Search for the cell housing the specified text and yield its [x, y] center coordinate. 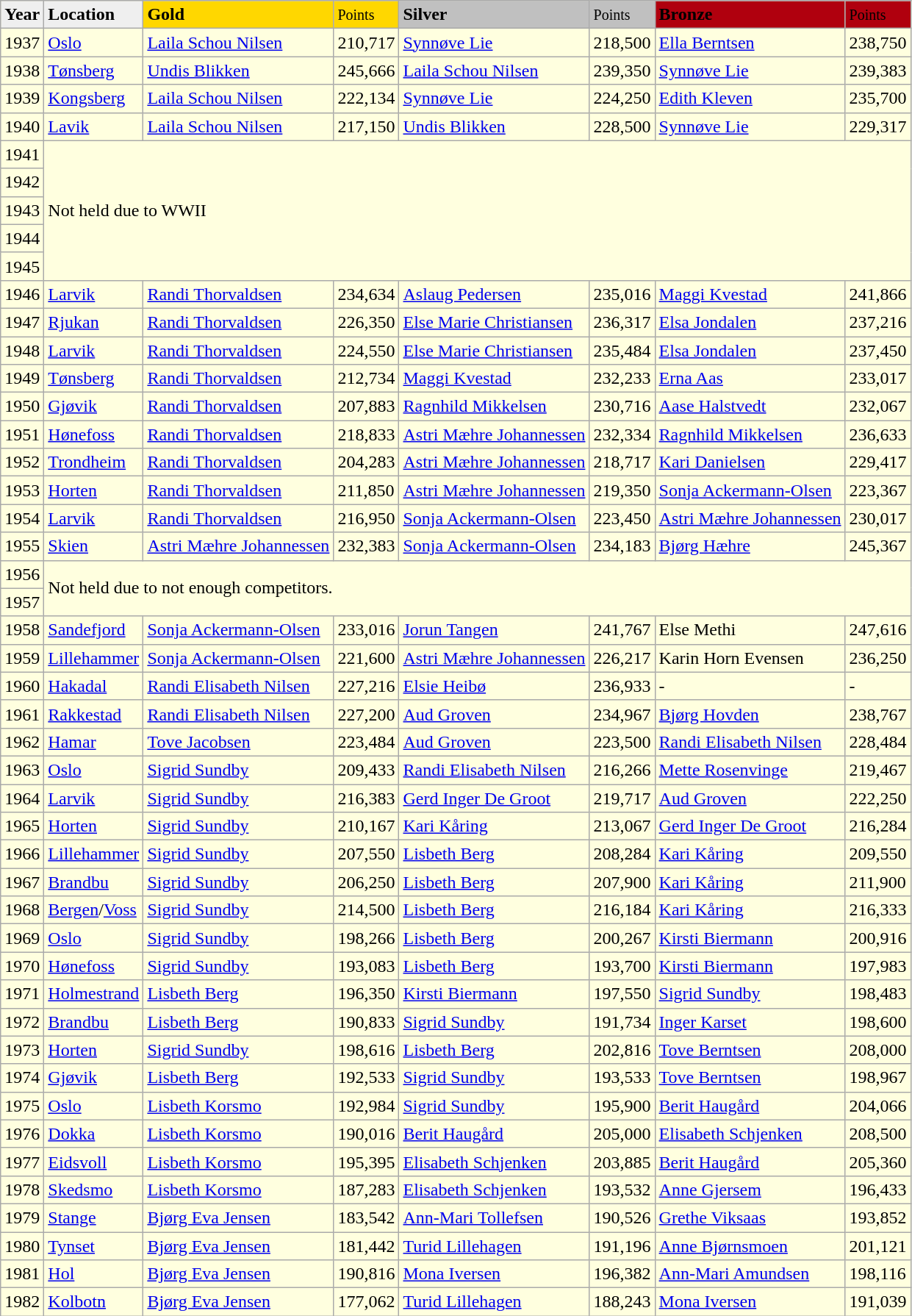
1973 [22, 1050]
232,383 [366, 546]
1950 [22, 407]
241,767 [622, 630]
1961 [22, 714]
1963 [22, 770]
204,283 [366, 462]
1968 [22, 910]
1979 [22, 1217]
211,850 [366, 490]
1946 [22, 294]
238,767 [877, 714]
196,382 [622, 1274]
232,334 [622, 435]
223,500 [622, 742]
241,866 [877, 294]
Grethe Viksaas [750, 1217]
1974 [22, 1078]
206,250 [366, 882]
1962 [22, 742]
216,184 [622, 910]
214,500 [366, 910]
205,360 [877, 1162]
1978 [22, 1190]
237,216 [877, 322]
1942 [22, 182]
236,633 [877, 435]
228,500 [622, 126]
1957 [22, 602]
216,383 [366, 798]
235,700 [877, 99]
193,533 [622, 1078]
Erna Aas [750, 379]
232,233 [622, 379]
1952 [22, 462]
Hamar [94, 742]
232,067 [877, 407]
198,967 [877, 1078]
216,266 [622, 770]
201,121 [877, 1246]
Sandefjord [94, 630]
219,717 [622, 798]
217,150 [366, 126]
187,283 [366, 1190]
190,816 [366, 1274]
237,450 [877, 351]
245,666 [366, 71]
1980 [22, 1246]
Ann-Mari Amundsen [750, 1274]
224,550 [366, 351]
Bergen/Voss [94, 910]
208,500 [877, 1134]
234,183 [622, 546]
209,550 [877, 854]
216,950 [366, 518]
1975 [22, 1106]
Year [22, 15]
Anne Gjersem [750, 1190]
239,383 [877, 71]
190,526 [622, 1217]
Hakadal [94, 686]
198,483 [877, 994]
1947 [22, 322]
228,484 [877, 742]
Aase Halstvedt [750, 407]
196,433 [877, 1190]
193,083 [366, 966]
1972 [22, 1022]
213,067 [622, 826]
233,016 [366, 630]
183,542 [366, 1217]
218,500 [622, 43]
198,616 [366, 1050]
192,533 [366, 1078]
1951 [22, 435]
230,017 [877, 518]
1958 [22, 630]
226,217 [622, 658]
235,484 [622, 351]
191,039 [877, 1302]
Inger Karset [750, 1022]
1949 [22, 379]
208,284 [622, 854]
1945 [22, 266]
Tove Jacobsen [238, 742]
239,350 [622, 71]
198,600 [877, 1022]
Rjukan [94, 322]
197,983 [877, 966]
1944 [22, 238]
205,000 [622, 1134]
Bjørg Hæhre [750, 546]
216,333 [877, 910]
193,700 [622, 966]
207,883 [366, 407]
1940 [22, 126]
219,350 [622, 490]
222,134 [366, 99]
247,616 [877, 630]
234,967 [622, 714]
Holmestrand [94, 994]
208,000 [877, 1050]
1965 [22, 826]
Not held due to WWII [478, 210]
1941 [22, 154]
Trondheim [94, 462]
211,900 [877, 882]
Bronze [750, 15]
226,350 [366, 322]
Anne Bjørnsmoen [750, 1246]
1960 [22, 686]
196,350 [366, 994]
Lavik [94, 126]
219,467 [877, 770]
193,852 [877, 1217]
235,016 [622, 294]
190,833 [366, 1022]
Bjørg Hovden [750, 714]
1955 [22, 546]
236,933 [622, 686]
1956 [22, 574]
1976 [22, 1134]
224,250 [622, 99]
218,833 [366, 435]
227,200 [366, 714]
Aslaug Pedersen [494, 294]
202,816 [622, 1050]
Kongsberg [94, 99]
Elsie Heibø [494, 686]
222,250 [877, 798]
238,750 [877, 43]
Not held due to not enough competitors. [478, 588]
198,116 [877, 1274]
Silver [494, 15]
212,734 [366, 379]
188,243 [622, 1302]
181,442 [366, 1246]
227,216 [366, 686]
200,267 [622, 938]
223,367 [877, 490]
223,450 [622, 518]
Jorun Tangen [494, 630]
223,484 [366, 742]
Hol [94, 1274]
Tynset [94, 1246]
1967 [22, 882]
1959 [22, 658]
190,016 [366, 1134]
234,634 [366, 294]
Dokka [94, 1134]
191,734 [622, 1022]
1966 [22, 854]
1937 [22, 43]
233,017 [877, 379]
210,717 [366, 43]
229,317 [877, 126]
1938 [22, 71]
195,900 [622, 1106]
1948 [22, 351]
Stange [94, 1217]
245,367 [877, 546]
Edith Kleven [750, 99]
1971 [22, 994]
203,885 [622, 1162]
Mette Rosenvinge [750, 770]
221,600 [366, 658]
229,417 [877, 462]
191,196 [622, 1246]
207,550 [366, 854]
204,066 [877, 1106]
Eidsvoll [94, 1162]
218,717 [622, 462]
236,250 [877, 658]
193,532 [622, 1190]
1981 [22, 1274]
Kari Danielsen [750, 462]
1964 [22, 798]
Ann-Mari Tollefsen [494, 1217]
Kolbotn [94, 1302]
198,266 [366, 938]
1954 [22, 518]
1977 [22, 1162]
Skien [94, 546]
177,062 [366, 1302]
1982 [22, 1302]
230,716 [622, 407]
200,916 [877, 938]
192,984 [366, 1106]
236,317 [622, 322]
Skedsmo [94, 1190]
Else Methi [750, 630]
207,900 [622, 882]
1943 [22, 210]
1953 [22, 490]
Karin Horn Evensen [750, 658]
216,284 [877, 826]
1939 [22, 99]
195,395 [366, 1162]
209,433 [366, 770]
210,167 [366, 826]
1969 [22, 938]
Ella Berntsen [750, 43]
Rakkestad [94, 714]
197,550 [622, 994]
Location [94, 15]
Gold [238, 15]
1970 [22, 966]
